Capture the cell that displays the provided text and extract its (X, Y) central coordinate. 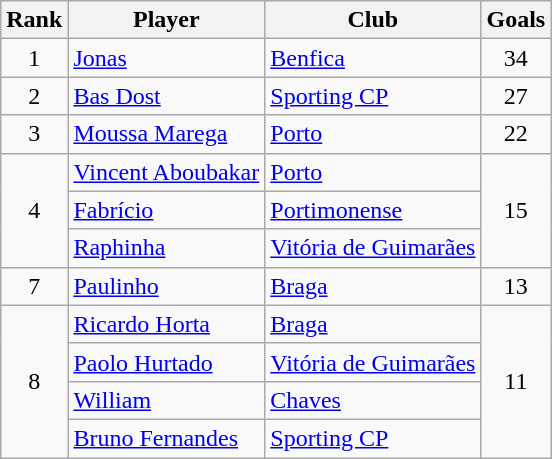
Moussa Marega (166, 134)
3 (34, 134)
Player (166, 20)
Bas Dost (166, 96)
Paulinho (166, 286)
8 (34, 381)
15 (516, 210)
Goals (516, 20)
27 (516, 96)
Raphinha (166, 248)
Vincent Aboubakar (166, 172)
Paolo Hurtado (166, 362)
Jonas (166, 58)
William (166, 400)
4 (34, 210)
7 (34, 286)
2 (34, 96)
Portimonense (373, 210)
Ricardo Horta (166, 324)
Bruno Fernandes (166, 438)
Club (373, 20)
34 (516, 58)
Chaves (373, 400)
Benfica (373, 58)
Rank (34, 20)
Fabrício (166, 210)
1 (34, 58)
11 (516, 381)
22 (516, 134)
13 (516, 286)
